Detect which cell encompasses the target text, then output its [X, Y] center coordinate. 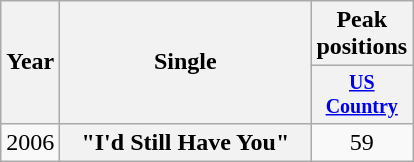
Year [30, 62]
"I'd Still Have You" [186, 142]
2006 [30, 142]
US Country [362, 94]
59 [362, 142]
Single [186, 62]
Peak positions [362, 34]
